Extract the [X, Y] coordinate from the center of the cell holding the provided text.  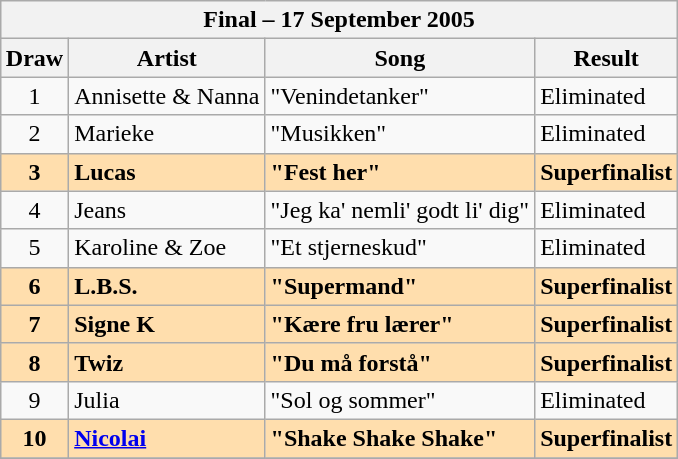
Artist [167, 58]
Final – 17 September 2005 [338, 20]
5 [34, 248]
Result [606, 58]
7 [34, 324]
"Et stjerneskud" [400, 248]
3 [34, 172]
9 [34, 400]
"Jeg ka' nemli' godt li' dig" [400, 210]
Karoline & Zoe [167, 248]
4 [34, 210]
"Kære fru lærer" [400, 324]
L.B.S. [167, 286]
"Sol og sommer" [400, 400]
Julia [167, 400]
Twiz [167, 362]
Draw [34, 58]
"Musikken" [400, 134]
Song [400, 58]
8 [34, 362]
Lucas [167, 172]
Nicolai [167, 438]
2 [34, 134]
Jeans [167, 210]
10 [34, 438]
Marieke [167, 134]
"Du må forstå" [400, 362]
"Fest her" [400, 172]
Annisette & Nanna [167, 96]
"Venindetanker" [400, 96]
6 [34, 286]
Signe K [167, 324]
"Shake Shake Shake" [400, 438]
1 [34, 96]
"Supermand" [400, 286]
